Locate the cell with the specified text and output its (X, Y) center coordinate. 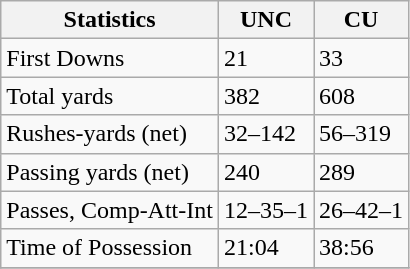
Time of Possession (110, 248)
32–142 (266, 134)
33 (362, 58)
Passes, Comp-Att-Int (110, 210)
26–42–1 (362, 210)
First Downs (110, 58)
Statistics (110, 20)
56–319 (362, 134)
Total yards (110, 96)
CU (362, 20)
12–35–1 (266, 210)
Rushes-yards (net) (110, 134)
608 (362, 96)
240 (266, 172)
Passing yards (net) (110, 172)
UNC (266, 20)
21:04 (266, 248)
289 (362, 172)
38:56 (362, 248)
21 (266, 58)
382 (266, 96)
